Provide the (x, y) coordinate of the cell's center where the given text is located.  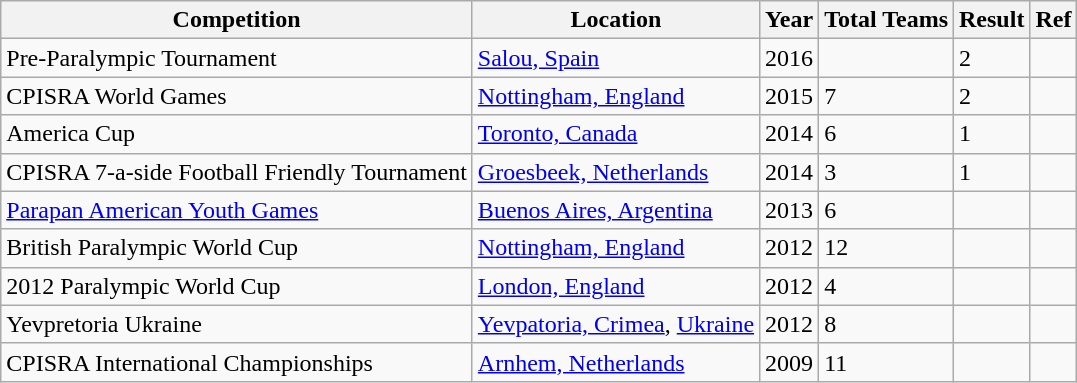
CPISRA 7-a-side Football Friendly Tournament (237, 172)
Year (790, 20)
2016 (790, 58)
CPISRA International Championships (237, 362)
Arnhem, Netherlands (616, 362)
Buenos Aires, Argentina (616, 210)
British Paralympic World Cup (237, 248)
America Cup (237, 134)
12 (886, 248)
3 (886, 172)
CPISRA World Games (237, 96)
London, England (616, 286)
Groesbeek, Netherlands (616, 172)
Total Teams (886, 20)
8 (886, 324)
7 (886, 96)
Yevpatoria, Crimea, Ukraine (616, 324)
Location (616, 20)
Parapan American Youth Games (237, 210)
2015 (790, 96)
11 (886, 362)
2012 Paralympic World Cup (237, 286)
Ref (1054, 20)
2013 (790, 210)
2009 (790, 362)
Salou, Spain (616, 58)
Pre-Paralympic Tournament (237, 58)
Competition (237, 20)
Result (992, 20)
Yevpretoria Ukraine (237, 324)
Toronto, Canada (616, 134)
4 (886, 286)
